Locate the cell with the specified text and output its [x, y] center coordinate. 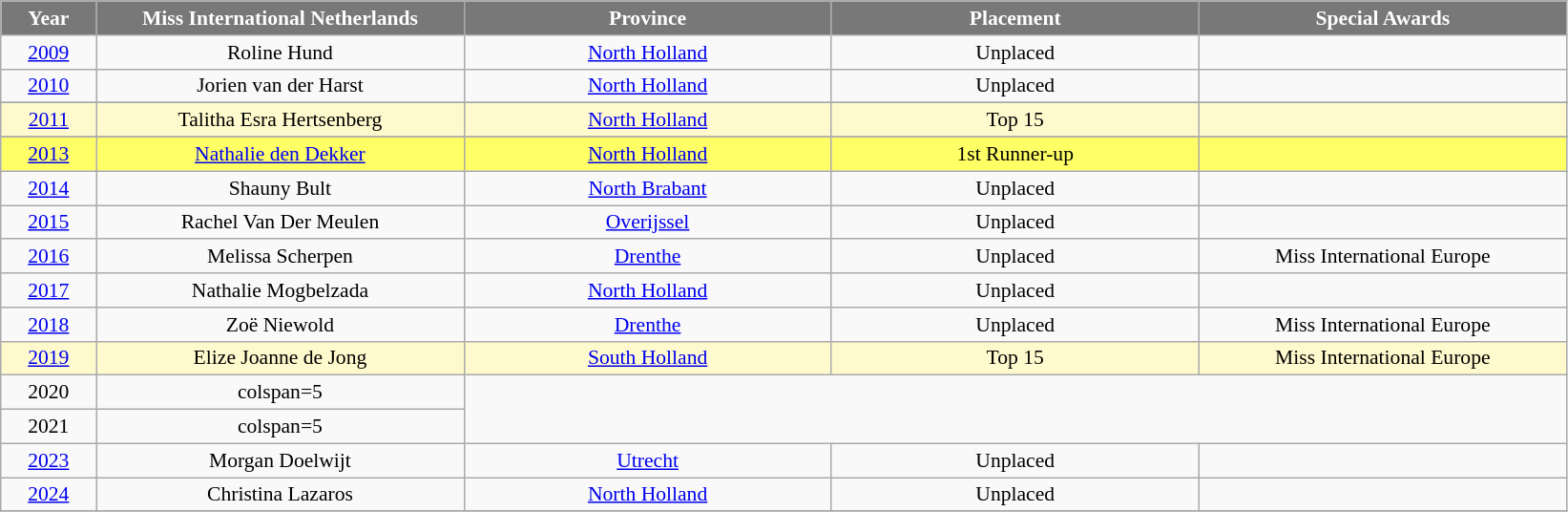
Miss International Netherlands [281, 18]
2020 [49, 393]
Nathalie Mogbelzada [281, 290]
Special Awards [1382, 18]
Shauny Bult [281, 188]
Zoë Niewold [281, 325]
2016 [49, 257]
Year [49, 18]
Christina Lazaros [281, 495]
2013 [49, 155]
North Brabant [647, 188]
Overijssel [647, 223]
2017 [49, 290]
Talitha Esra Hertsenberg [281, 120]
2021 [49, 427]
2009 [49, 53]
South Holland [647, 358]
Morgan Doelwijt [281, 460]
2014 [49, 188]
2011 [49, 120]
Placement [1015, 18]
Utrecht [647, 460]
Roline Hund [281, 53]
Province [647, 18]
2023 [49, 460]
1st Runner-up [1015, 155]
Elize Joanne de Jong [281, 358]
Jorien van der Harst [281, 86]
2024 [49, 495]
2018 [49, 325]
Rachel Van Der Meulen [281, 223]
2019 [49, 358]
Melissa Scherpen [281, 257]
2015 [49, 223]
2010 [49, 86]
Nathalie den Dekker [281, 155]
